Return (X, Y) of the center of cell containing provided text 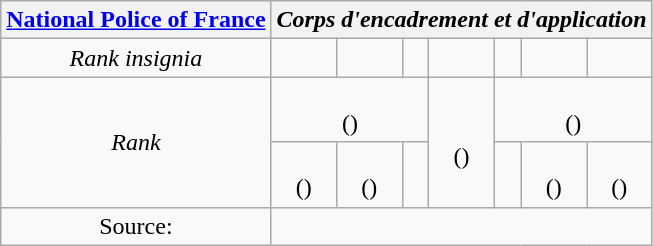
Rank insignia (136, 58)
Rank (136, 142)
Source: (136, 226)
Corps d'encadrement et d'application (462, 20)
National Police of France (136, 20)
